Capture the cell that displays the provided text and extract its (X, Y) central coordinate. 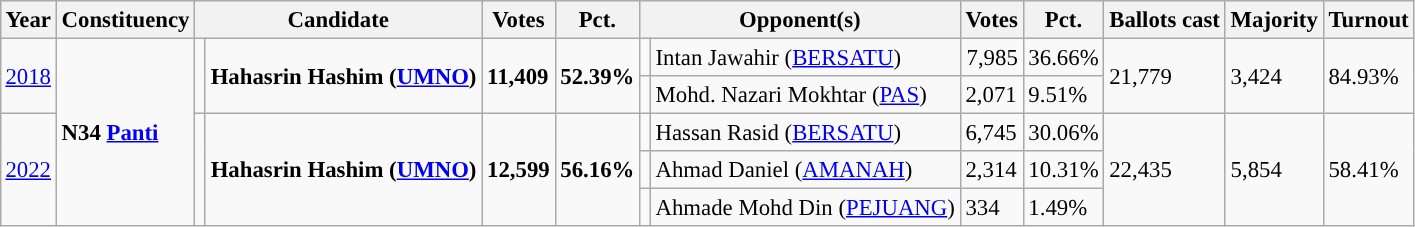
Turnout (1368, 20)
N34 Panti (125, 132)
Hassan Rasid (BERSATU) (805, 133)
2,071 (992, 95)
7,985 (992, 57)
334 (992, 208)
2022 (28, 170)
56.16% (598, 170)
2018 (28, 76)
6,745 (992, 133)
Intan Jawahir (BERSATU) (805, 57)
Opponent(s) (800, 20)
2,314 (992, 170)
Constituency (125, 20)
52.39% (598, 76)
22,435 (1164, 170)
84.93% (1368, 76)
30.06% (1064, 133)
10.31% (1064, 170)
12,599 (518, 170)
1.49% (1064, 208)
Ballots cast (1164, 20)
Mohd. Nazari Mokhtar (PAS) (805, 95)
Majority (1274, 20)
Year (28, 20)
Ahmad Daniel (AMANAH) (805, 170)
Ahmade Mohd Din (PEJUANG) (805, 208)
9.51% (1064, 95)
36.66% (1064, 57)
5,854 (1274, 170)
58.41% (1368, 170)
11,409 (518, 76)
21,779 (1164, 76)
3,424 (1274, 76)
Candidate (338, 20)
